Capture the cell that displays the provided text and extract its [X, Y] central coordinate. 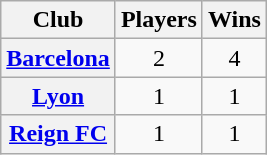
Players [158, 20]
2 [158, 58]
Barcelona [58, 58]
Lyon [58, 96]
Club [58, 20]
Reign FC [58, 134]
Wins [234, 20]
4 [234, 58]
